Return the [X, Y] coordinate for the center point of the cell that contains the specified text.  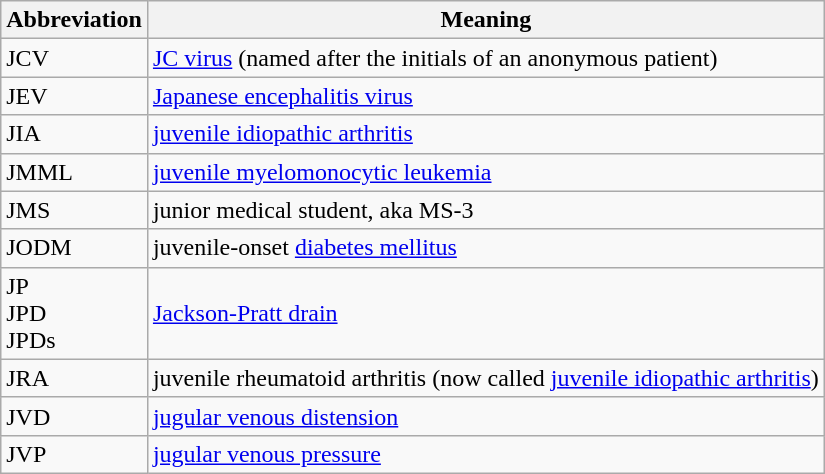
junior medical student, aka MS-3 [486, 210]
JMS [74, 210]
Japanese encephalitis virus [486, 96]
JRA [74, 378]
juvenile myelomonocytic leukemia [486, 172]
jugular venous distension [486, 416]
Jackson-Pratt drain [486, 313]
JODM [74, 248]
Meaning [486, 20]
juvenile rheumatoid arthritis (now called juvenile idiopathic arthritis) [486, 378]
juvenile-onset diabetes mellitus [486, 248]
JIA [74, 134]
JVP [74, 454]
JVD [74, 416]
JCV [74, 58]
juvenile idiopathic arthritis [486, 134]
JEV [74, 96]
Abbreviation [74, 20]
JC virus (named after the initials of an anonymous patient) [486, 58]
JMML [74, 172]
jugular venous pressure [486, 454]
JP JPD JPDs [74, 313]
